Identify which cell holds the provided text, then report its (X, Y) central coordinate. 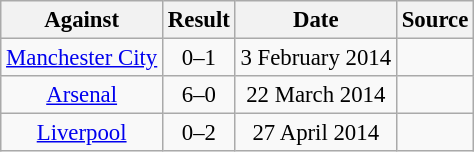
3 February 2014 (316, 58)
Liverpool (82, 133)
Against (82, 20)
6–0 (200, 95)
Date (316, 20)
22 March 2014 (316, 95)
0–1 (200, 58)
Arsenal (82, 95)
0–2 (200, 133)
Result (200, 20)
Source (434, 20)
Manchester City (82, 58)
27 April 2014 (316, 133)
